Output the [X, Y] coordinate of the center of the cell containing the given text.  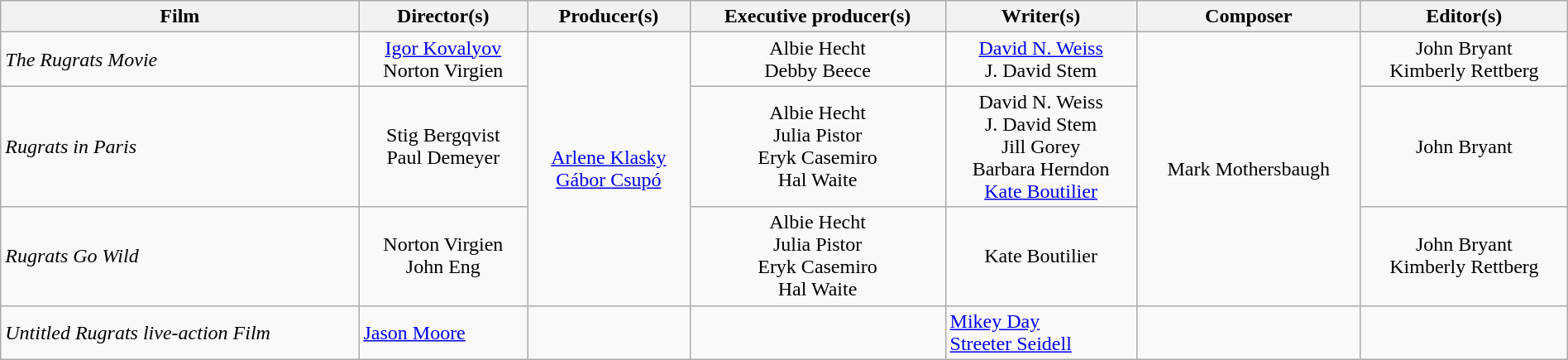
Writer(s) [1040, 17]
Executive producer(s) [817, 17]
Albie Hecht Debby Beece [817, 60]
David N. Weiss J. David Stem [1040, 60]
Rugrats in Paris [180, 146]
Kate Boutilier [1040, 257]
Mark Mothersbaugh [1249, 169]
Mikey DayStreeter Seidell [1040, 333]
Norton Virgien John Eng [443, 257]
John Bryant [1464, 146]
Rugrats Go Wild [180, 257]
Composer [1249, 17]
Producer(s) [609, 17]
John Bryant Kimberly Rettberg [1464, 257]
Stig Bergqvist Paul Demeyer [443, 146]
John BryantKimberly Rettberg [1464, 60]
Film [180, 17]
Editor(s) [1464, 17]
Untitled Rugrats live-action Film [180, 333]
The Rugrats Movie [180, 60]
Arlene Klasky Gábor Csupó [609, 169]
David N. Weiss J. David Stem Jill Gorey Barbara Herndon Kate Boutilier [1040, 146]
Igor Kovalyov Norton Virgien [443, 60]
Director(s) [443, 17]
Jason Moore [443, 333]
